Return the [x, y] coordinate for the center point of the cell that contains the specified text.  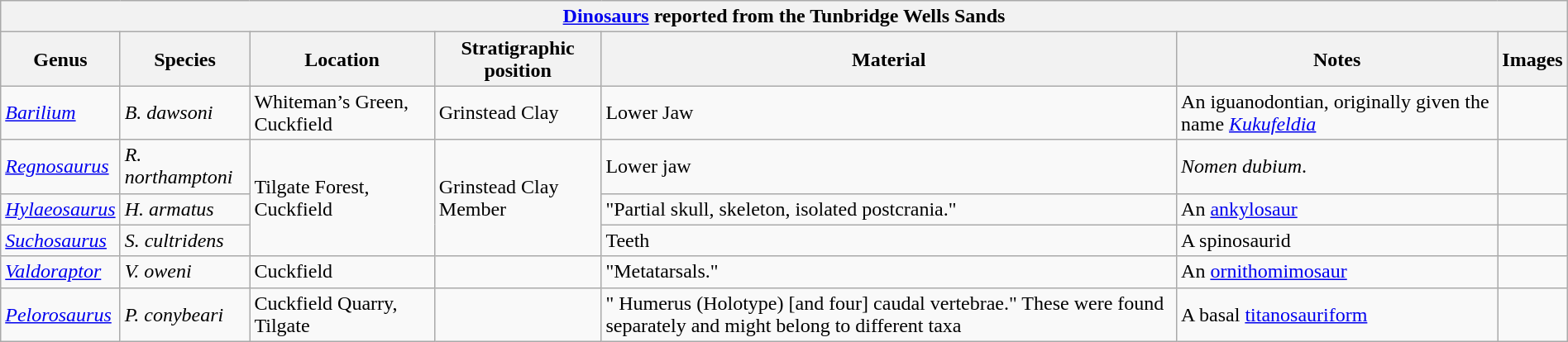
Hylaeosaurus [60, 209]
Valdoraptor [60, 272]
Whiteman’s Green, Cuckfield [342, 112]
Regnosaurus [60, 167]
Grinstead Clay Member [518, 198]
Lower Jaw [889, 112]
Tilgate Forest, Cuckfield [342, 198]
Species [185, 59]
V. oweni [185, 272]
"Partial skull, skeleton, isolated postcrania." [889, 209]
Suchosaurus [60, 240]
Dinosaurs reported from the Tunbridge Wells Sands [784, 17]
H. armatus [185, 209]
Barilium [60, 112]
Images [1532, 59]
Location [342, 59]
Stratigraphic position [518, 59]
A spinosaurid [1337, 240]
A basal titanosauriform [1337, 314]
Grinstead Clay [518, 112]
Nomen dubium. [1337, 167]
An ornithomimosaur [1337, 272]
Teeth [889, 240]
"Metatarsals." [889, 272]
Cuckfield [342, 272]
Material [889, 59]
Pelorosaurus [60, 314]
R. northamptoni [185, 167]
Notes [1337, 59]
S. cultridens [185, 240]
An ankylosaur [1337, 209]
An iguanodontian, originally given the name Kukufeldia [1337, 112]
Cuckfield Quarry, Tilgate [342, 314]
Lower jaw [889, 167]
P. conybeari [185, 314]
" Humerus (Holotype) [and four] caudal vertebrae." These were found separately and might belong to different taxa [889, 314]
B. dawsoni [185, 112]
Genus [60, 59]
